Output the (x, y) coordinate of the center of the cell containing the given text.  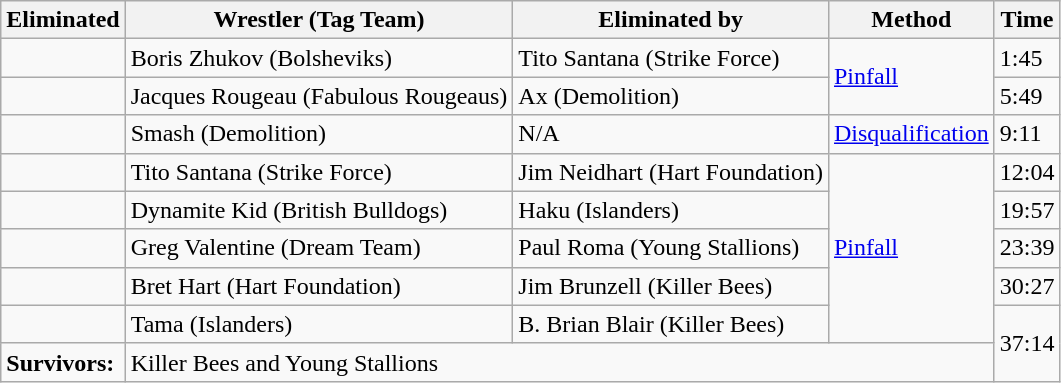
Time (1027, 20)
Jim Brunzell (Killer Bees) (671, 286)
5:49 (1027, 96)
Jacques Rougeau (Fabulous Rougeaus) (319, 96)
Eliminated by (671, 20)
Ax (Demolition) (671, 96)
Jim Neidhart (Hart Foundation) (671, 172)
Tama (Islanders) (319, 324)
Killer Bees and Young Stallions (560, 362)
37:14 (1027, 343)
12:04 (1027, 172)
Boris Zhukov (Bolsheviks) (319, 58)
Bret Hart (Hart Foundation) (319, 286)
Haku (Islanders) (671, 210)
30:27 (1027, 286)
19:57 (1027, 210)
Eliminated (63, 20)
Disqualification (911, 134)
1:45 (1027, 58)
Dynamite Kid (British Bulldogs) (319, 210)
Wrestler (Tag Team) (319, 20)
B. Brian Blair (Killer Bees) (671, 324)
Greg Valentine (Dream Team) (319, 248)
Survivors: (63, 362)
N/A (671, 134)
23:39 (1027, 248)
Paul Roma (Young Stallions) (671, 248)
Smash (Demolition) (319, 134)
Method (911, 20)
9:11 (1027, 134)
